Find where the given text appears and provide that cell's center as (x, y) coordinate. 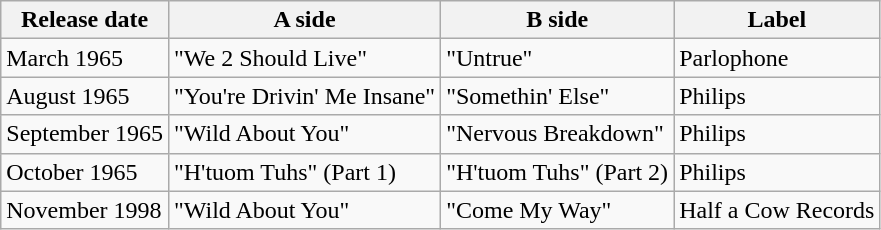
Parlophone (777, 58)
B side (558, 20)
"Come My Way" (558, 210)
A side (304, 20)
March 1965 (85, 58)
"We 2 Should Live" (304, 58)
November 1998 (85, 210)
"Nervous Breakdown" (558, 134)
August 1965 (85, 96)
"H'tuom Tuhs" (Part 1) (304, 172)
"You're Drivin' Me Insane" (304, 96)
September 1965 (85, 134)
October 1965 (85, 172)
Label (777, 20)
"Untrue" (558, 58)
Half a Cow Records (777, 210)
"Somethin' Else" (558, 96)
Release date (85, 20)
"H'tuom Tuhs" (Part 2) (558, 172)
